Identify which cell holds the provided text, then report its [X, Y] central coordinate. 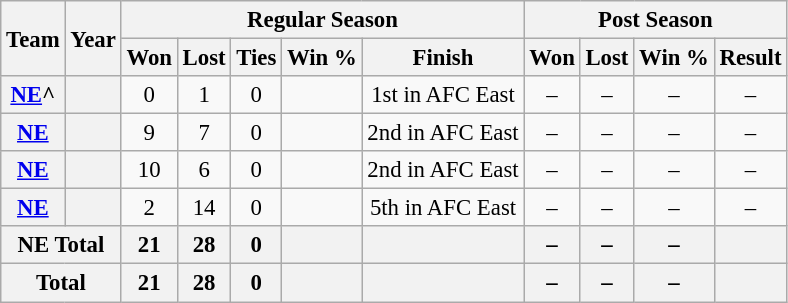
Total [61, 283]
7 [204, 133]
2 [149, 208]
10 [149, 170]
Year [93, 38]
Ties [256, 58]
5th in AFC East [443, 208]
Post Season [656, 20]
Regular Season [322, 20]
Result [750, 58]
Finish [443, 58]
1 [204, 95]
1st in AFC East [443, 95]
Team [33, 38]
14 [204, 208]
NE^ [33, 95]
NE Total [61, 245]
6 [204, 170]
9 [149, 133]
